Return the [x, y] coordinate for the center point of the cell that contains the specified text.  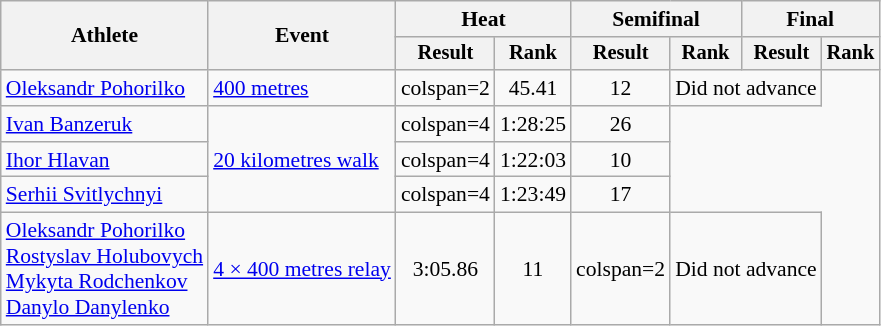
1:23:49 [533, 195]
400 metres [302, 88]
1:28:25 [533, 124]
Ivan Banzeruk [104, 124]
1:22:03 [533, 160]
20 kilometres walk [302, 160]
Serhii Svitlychnyi [104, 195]
4 × 400 metres relay [302, 269]
26 [620, 124]
11 [533, 269]
Event [302, 36]
Oleksandr Pohorilko [104, 88]
3:05.86 [446, 269]
10 [620, 160]
45.41 [533, 88]
Heat [484, 19]
Ihor Hlavan [104, 160]
Athlete [104, 36]
Semifinal [656, 19]
12 [620, 88]
17 [620, 195]
Final [810, 19]
Oleksandr PohorilkoRostyslav HolubovychMykyta RodchenkovDanylo Danylenko [104, 269]
